Scan for the cell matching the given text and deliver its [x, y] coordinate at center. 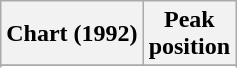
Chart (1992) [72, 34]
Peakposition [189, 34]
